Find where the given text appears and provide that cell's center as [X, Y] coordinate. 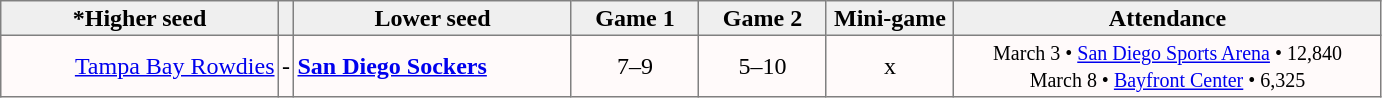
Game 2 [763, 18]
7–9 [635, 66]
Tampa Bay Rowdies [140, 66]
Attendance [1168, 18]
March 3 • San Diego Sports Arena • 12,840March 8 • Bayfront Center • 6,325 [1168, 66]
Lower seed [433, 18]
*Higher seed [140, 18]
Game 1 [635, 18]
- [286, 66]
San Diego Sockers [433, 66]
5–10 [763, 66]
Mini-game [890, 18]
x [890, 66]
